Detect which cell encompasses the target text, then output its (x, y) center coordinate. 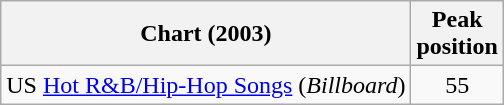
55 (457, 85)
Chart (2003) (206, 34)
US Hot R&B/Hip-Hop Songs (Billboard) (206, 85)
Peakposition (457, 34)
